Detect which cell encompasses the target text, then output its [x, y] center coordinate. 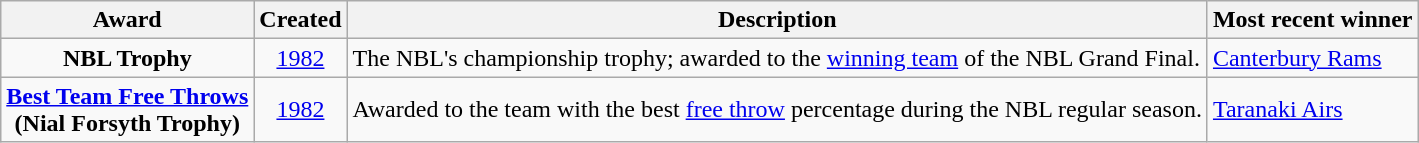
Description [777, 20]
Awarded to the team with the best free throw percentage during the NBL regular season. [777, 110]
Canterbury Rams [1312, 58]
The NBL's championship trophy; awarded to the winning team of the NBL Grand Final. [777, 58]
Most recent winner [1312, 20]
Award [128, 20]
Best Team Free Throws(Nial Forsyth Trophy) [128, 110]
Taranaki Airs [1312, 110]
Created [300, 20]
NBL Trophy [128, 58]
